Identify which cell holds the provided text, then report its (X, Y) central coordinate. 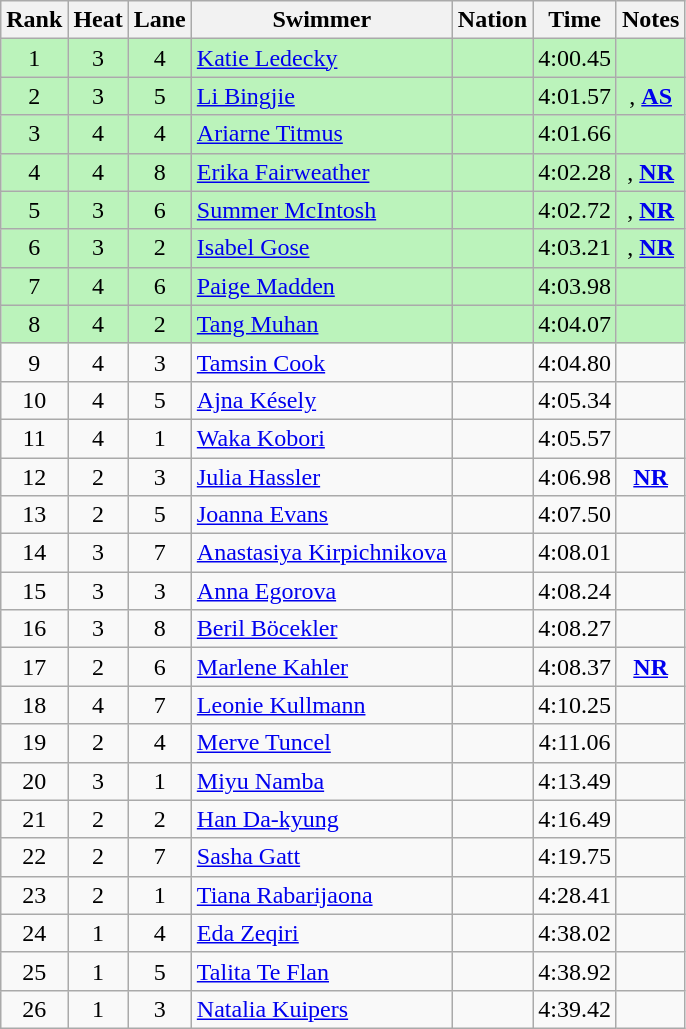
Heat (98, 20)
4:13.49 (575, 781)
Tamsin Cook (322, 362)
Li Bingjie (322, 96)
4:38.92 (575, 971)
21 (34, 819)
Natalia Kuipers (322, 1009)
24 (34, 933)
4:05.57 (575, 438)
4:04.07 (575, 324)
4:05.34 (575, 400)
4:01.57 (575, 96)
4:04.80 (575, 362)
19 (34, 743)
4:01.66 (575, 134)
11 (34, 438)
4:39.42 (575, 1009)
Summer McIntosh (322, 210)
23 (34, 895)
22 (34, 857)
Han Da-kyung (322, 819)
20 (34, 781)
Isabel Gose (322, 248)
Tang Muhan (322, 324)
Leonie Kullmann (322, 705)
4:19.75 (575, 857)
Rank (34, 20)
Ariarne Titmus (322, 134)
4:08.37 (575, 667)
4:00.45 (575, 58)
4:03.21 (575, 248)
4:16.49 (575, 819)
10 (34, 400)
14 (34, 553)
Waka Kobori (322, 438)
Marlene Kahler (322, 667)
4:06.98 (575, 477)
4:08.24 (575, 591)
Joanna Evans (322, 515)
15 (34, 591)
Anastasiya Kirpichnikova (322, 553)
Miyu Namba (322, 781)
4:08.27 (575, 629)
4:02.72 (575, 210)
, AS (650, 96)
4:08.01 (575, 553)
9 (34, 362)
Ajna Késely (322, 400)
12 (34, 477)
26 (34, 1009)
Katie Ledecky (322, 58)
4:11.06 (575, 743)
Talita Te Flan (322, 971)
Merve Tuncel (322, 743)
18 (34, 705)
Time (575, 20)
4:02.28 (575, 172)
25 (34, 971)
Lane (160, 20)
Erika Fairweather (322, 172)
Tiana Rabarijaona (322, 895)
Beril Böcekler (322, 629)
Nation (492, 20)
Eda Zeqiri (322, 933)
13 (34, 515)
Sasha Gatt (322, 857)
Anna Egorova (322, 591)
Notes (650, 20)
4:38.02 (575, 933)
17 (34, 667)
Paige Madden (322, 286)
4:28.41 (575, 895)
Julia Hassler (322, 477)
4:07.50 (575, 515)
4:10.25 (575, 705)
4:03.98 (575, 286)
Swimmer (322, 20)
16 (34, 629)
